Return [x, y] of the center of cell containing provided text 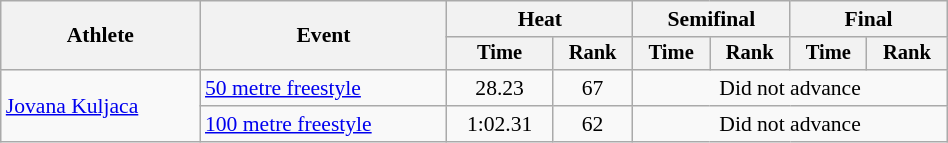
50 metre freestyle [324, 88]
Semifinal [712, 19]
Final [868, 19]
Jovana Kuljaca [100, 106]
Heat [540, 19]
62 [592, 124]
Athlete [100, 36]
100 metre freestyle [324, 124]
1:02.31 [500, 124]
28.23 [500, 88]
Event [324, 36]
67 [592, 88]
